From the cell containing the given text, extract its center point as (X, Y) coordinate. 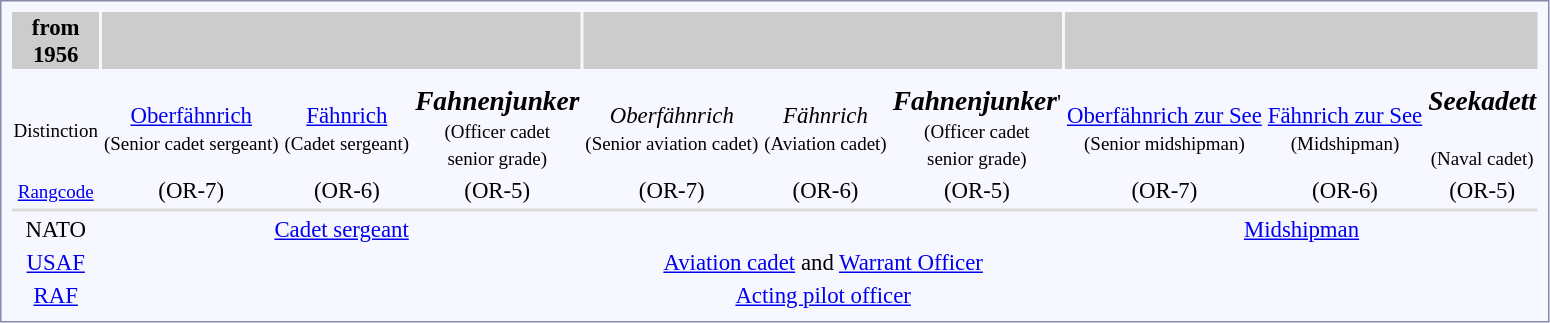
Fähnrich(Aviation cadet) (826, 128)
Fahnenjunker'(Officer cadetsenior grade) (976, 128)
from1956 (56, 40)
Rangcode (56, 191)
Acting pilot officer (824, 295)
Oberfähnrich(Senior cadet sergeant) (191, 128)
Fähnrich(Cadet sergeant) (347, 128)
Distinction (56, 128)
Seekadett(Naval cadet) (1482, 128)
Cadet sergeant (341, 229)
Fahnenjunker(Officer cadetsenior grade) (498, 128)
Oberfähnrich(Senior aviation cadet) (672, 128)
Midshipman (1302, 229)
RAF (56, 295)
USAF (56, 263)
Aviation cadet and Warrant Officer (824, 263)
Oberfähnrich zur See(Senior midshipman) (1165, 128)
NATO (56, 229)
Fähnrich zur See(Midshipman) (1344, 128)
